Output the [x, y] coordinate of the center of the cell containing the given text.  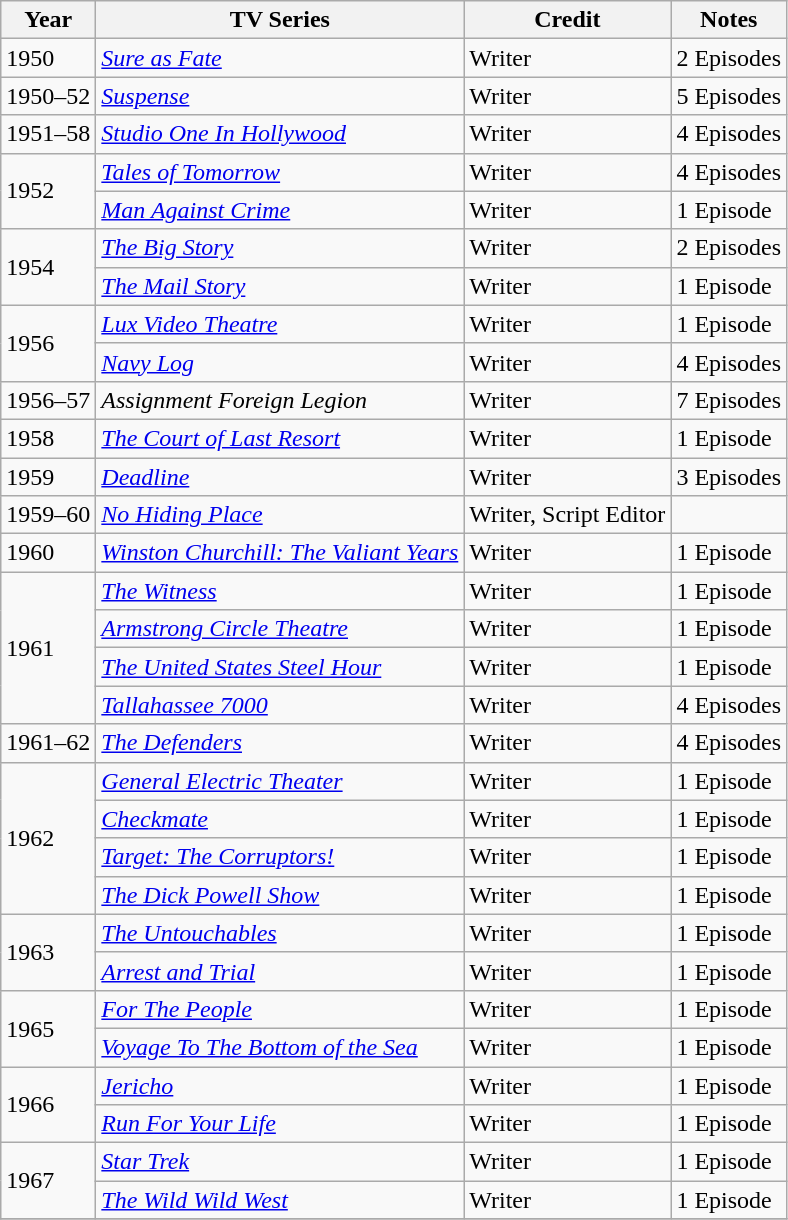
The Mail Story [280, 286]
The United States Steel Hour [280, 667]
Voyage To The Bottom of the Sea [280, 1047]
The Witness [280, 591]
Tallahassee 7000 [280, 705]
1960 [48, 553]
Arrest and Trial [280, 971]
Man Against Crime [280, 210]
Writer, Script Editor [568, 515]
The Court of Last Resort [280, 438]
Deadline [280, 477]
1952 [48, 191]
1956 [48, 343]
Armstrong Circle Theatre [280, 629]
No Hiding Place [280, 515]
1963 [48, 952]
1961–62 [48, 743]
1950 [48, 58]
1958 [48, 438]
Lux Video Theatre [280, 324]
Star Trek [280, 1162]
Checkmate [280, 819]
Credit [568, 20]
The Big Story [280, 248]
TV Series [280, 20]
1954 [48, 267]
Year [48, 20]
1959–60 [48, 515]
Suspense [280, 96]
1965 [48, 1028]
Notes [729, 20]
General Electric Theater [280, 781]
Run For Your Life [280, 1124]
1959 [48, 477]
Target: The Corruptors! [280, 857]
Tales of Tomorrow [280, 172]
1962 [48, 838]
1961 [48, 648]
Sure as Fate [280, 58]
Navy Log [280, 362]
3 Episodes [729, 477]
For The People [280, 1009]
Studio One In Hollywood [280, 134]
The Defenders [280, 743]
7 Episodes [729, 400]
1951–58 [48, 134]
Assignment Foreign Legion [280, 400]
1967 [48, 1181]
1956–57 [48, 400]
The Wild Wild West [280, 1200]
Jericho [280, 1085]
5 Episodes [729, 96]
Winston Churchill: The Valiant Years [280, 553]
1966 [48, 1104]
The Dick Powell Show [280, 895]
The Untouchables [280, 933]
1950–52 [48, 96]
